Provide the [x, y] coordinate of the cell's center where the given text is located.  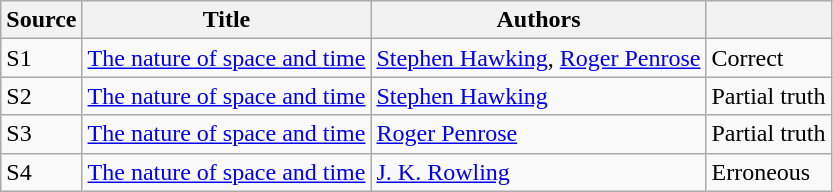
S3 [42, 134]
Authors [538, 20]
Title [226, 20]
Roger Penrose [538, 134]
Stephen Hawking, Roger Penrose [538, 58]
S2 [42, 96]
Erroneous [768, 172]
Correct [768, 58]
S4 [42, 172]
S1 [42, 58]
Source [42, 20]
J. K. Rowling [538, 172]
Stephen Hawking [538, 96]
